Extract the [X, Y] coordinate from the center of the cell holding the provided text.  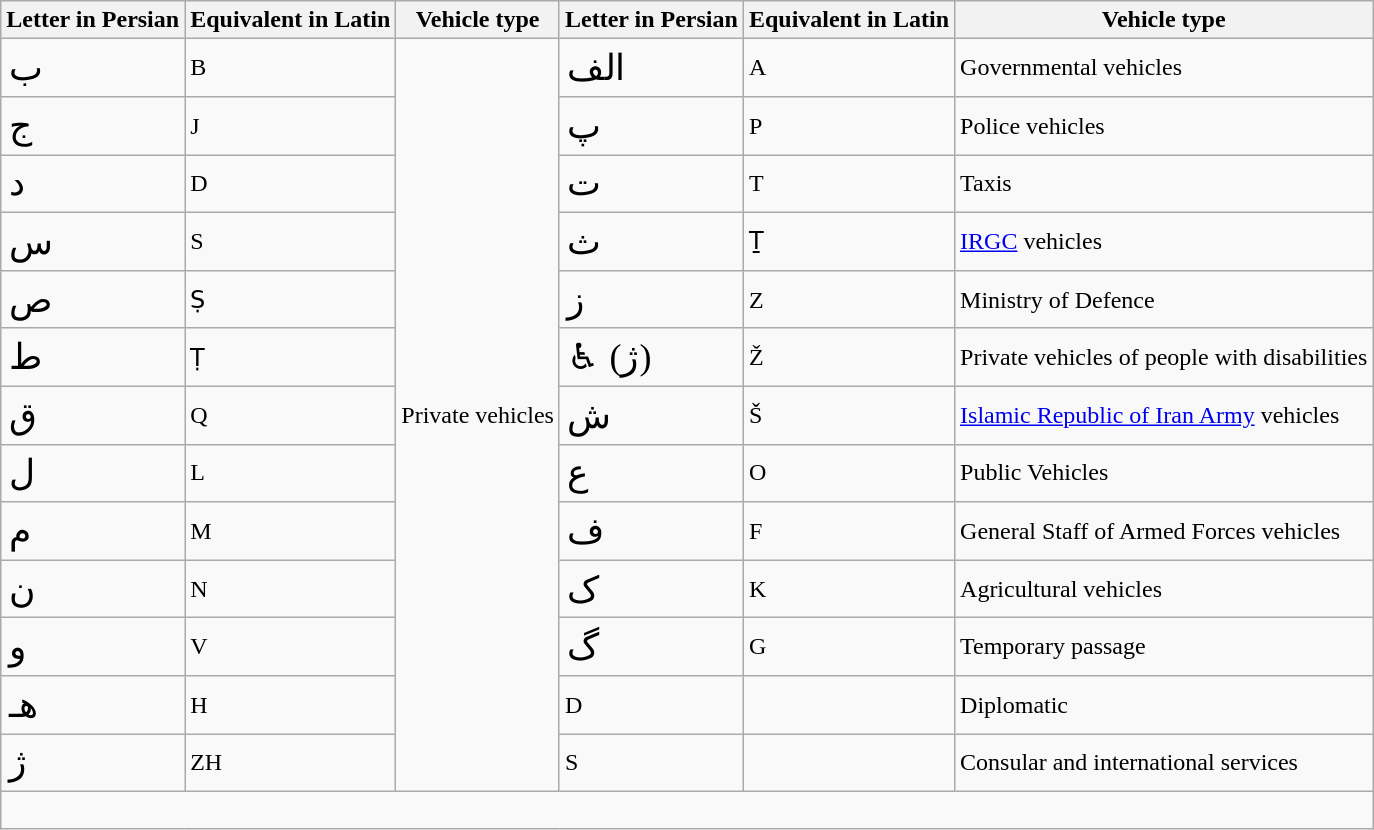
ص [93, 299]
ژ‍‍ [93, 763]
الف [651, 68]
ع [651, 473]
گ [651, 647]
F [848, 531]
Public Vehicles [1164, 473]
A [848, 68]
Governmental vehicles [1164, 68]
ج [93, 126]
Consular and international services [1164, 763]
ZH [290, 763]
ل [93, 473]
ن [93, 589]
J [290, 126]
د [93, 184]
ف [651, 531]
H [290, 705]
ت [651, 184]
Private vehicles [478, 416]
م [93, 531]
O [848, 473]
V [290, 647]
Police vehicles [1164, 126]
ش [651, 415]
ط [93, 357]
ب [93, 68]
IRGC vehicles [1164, 241]
M [290, 531]
و [93, 647]
ک [651, 589]
س [93, 241]
T [848, 184]
Š [848, 415]
Agricultural vehicles [1164, 589]
Temporary passage [1164, 647]
Z [848, 299]
Ṭ [290, 357]
Private vehicles of people with disabilities [1164, 357]
L [290, 473]
P [848, 126]
Ṯ [848, 241]
Taxis [1164, 184]
هـ [93, 705]
ث [651, 241]
G [848, 647]
Ž [848, 357]
ز [651, 299]
Q [290, 415]
K [848, 589]
♿︎ (ژ) [651, 357]
Ṣ [290, 299]
General Staff of Armed Forces vehicles [1164, 531]
Diplomatic [1164, 705]
ق [93, 415]
Ministry of Defence [1164, 299]
N [290, 589]
B [290, 68]
‌Islamic Republic of Iran Army vehicles [1164, 415]
پ [651, 126]
